Search for the cell housing the specified text and yield its [X, Y] center coordinate. 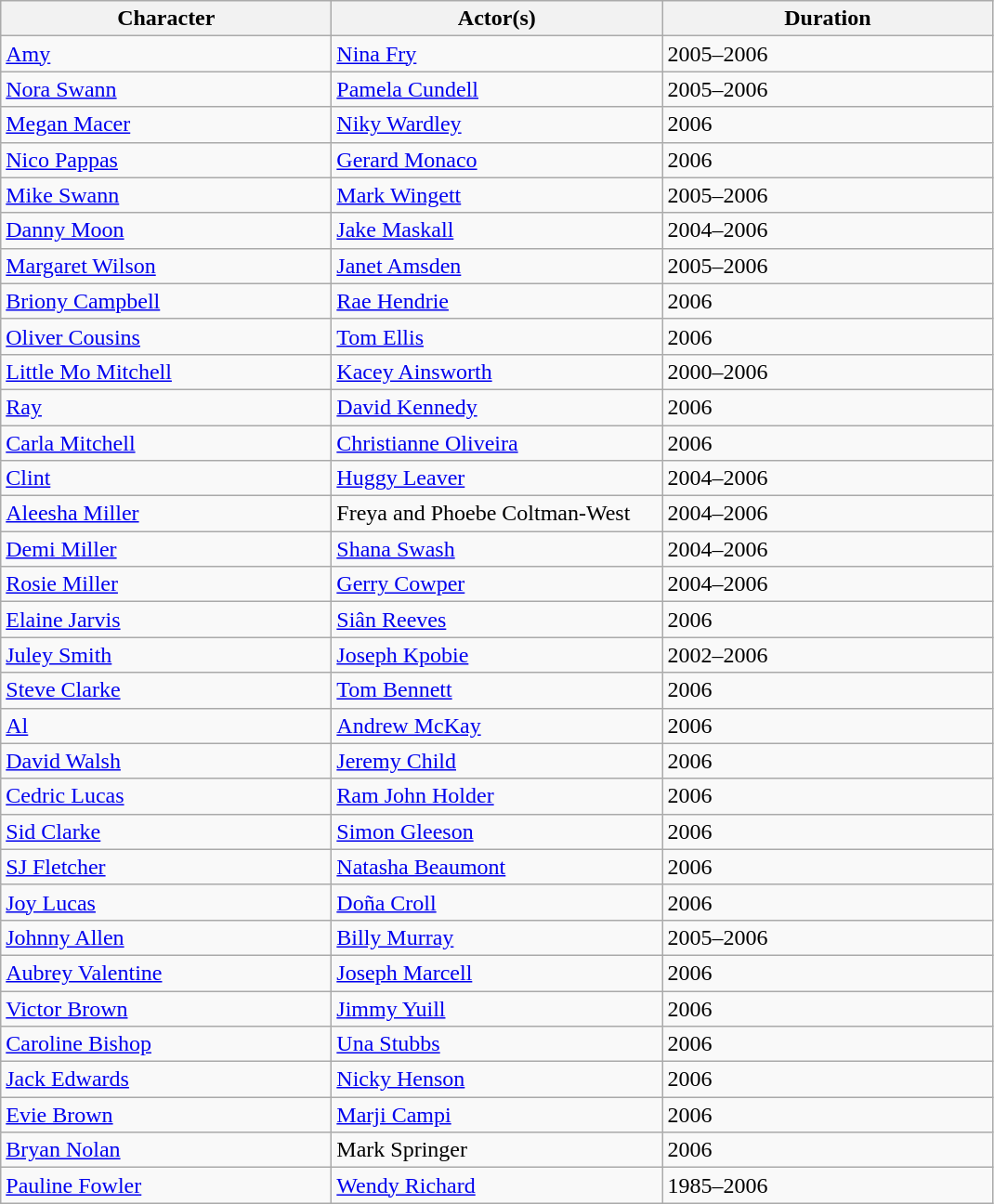
Jimmy Yuill [497, 1008]
Megan Macer [166, 124]
Mark Springer [497, 1150]
Joseph Kpobie [497, 655]
Cedric Lucas [166, 796]
Ram John Holder [497, 796]
Christianne Oliveira [497, 443]
Joseph Marcell [497, 973]
Aleesha Miller [166, 514]
Gerard Monaco [497, 160]
Tom Bennett [497, 690]
Danny Moon [166, 230]
Marji Campi [497, 1115]
Nina Fry [497, 54]
Janet Amsden [497, 266]
Rosie Miller [166, 584]
Demi Miller [166, 549]
SJ Fletcher [166, 867]
Rae Hendrie [497, 301]
Jeremy Child [497, 761]
David Walsh [166, 761]
Una Stubbs [497, 1044]
Mark Wingett [497, 195]
Character [166, 19]
Sid Clarke [166, 831]
Billy Murray [497, 937]
Clint [166, 478]
Evie Brown [166, 1115]
Pauline Fowler [166, 1185]
Joy Lucas [166, 902]
Victor Brown [166, 1008]
Wendy Richard [497, 1185]
Aubrey Valentine [166, 973]
Mike Swann [166, 195]
Jack Edwards [166, 1080]
Simon Gleeson [497, 831]
Jake Maskall [497, 230]
Nico Pappas [166, 160]
Ray [166, 407]
2002–2006 [828, 655]
Steve Clarke [166, 690]
Tom Ellis [497, 336]
Nicky Henson [497, 1080]
Natasha Beaumont [497, 867]
Actor(s) [497, 19]
Doña Croll [497, 902]
Huggy Leaver [497, 478]
Duration [828, 19]
Juley Smith [166, 655]
Bryan Nolan [166, 1150]
Oliver Cousins [166, 336]
Carla Mitchell [166, 443]
Amy [166, 54]
David Kennedy [497, 407]
Niky Wardley [497, 124]
Caroline Bishop [166, 1044]
Al [166, 726]
Pamela Cundell [497, 89]
Nora Swann [166, 89]
2000–2006 [828, 372]
Kacey Ainsworth [497, 372]
Little Mo Mitchell [166, 372]
Freya and Phoebe Coltman-West [497, 514]
Briony Campbell [166, 301]
Margaret Wilson [166, 266]
Gerry Cowper [497, 584]
Siân Reeves [497, 620]
Elaine Jarvis [166, 620]
1985–2006 [828, 1185]
Johnny Allen [166, 937]
Andrew McKay [497, 726]
Shana Swash [497, 549]
